Return the [X, Y] coordinate for the center point of the cell that contains the specified text.  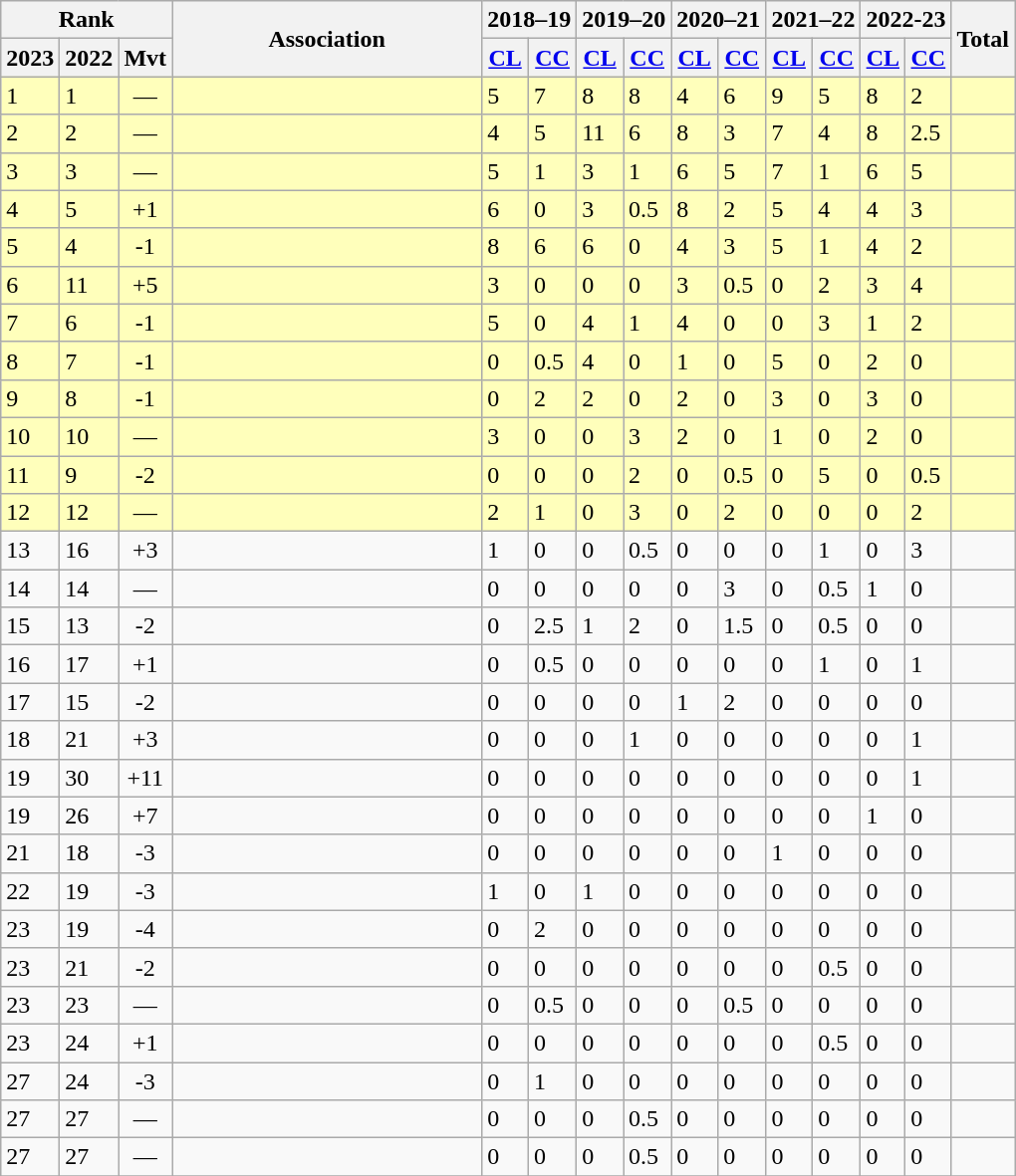
1.5 [742, 626]
-4 [145, 929]
+7 [145, 816]
22 [30, 891]
2018–19 [530, 20]
2021–22 [813, 20]
+11 [145, 778]
2023 [30, 58]
Total [983, 39]
Mvt [145, 58]
Association [327, 39]
26 [90, 816]
2020–21 [719, 20]
2022-23 [906, 20]
+5 [145, 285]
2022 [90, 58]
2019–20 [624, 20]
30 [90, 778]
Rank [87, 20]
